Determine the (X, Y) coordinate at the center of the cell enclosing the given text.  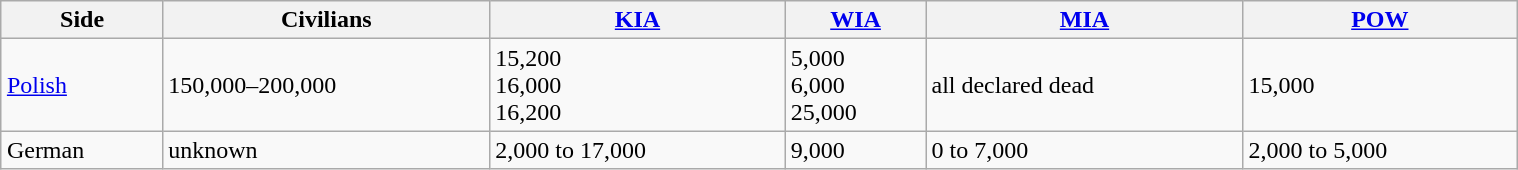
150,000–200,000 (326, 85)
2,000 to 17,000 (638, 150)
WIA (856, 20)
unknown (326, 150)
all declared dead (1084, 85)
15,20016,00016,200 (638, 85)
Polish (82, 85)
POW (1380, 20)
German (82, 150)
0 to 7,000 (1084, 150)
2,000 to 5,000 (1380, 150)
MIA (1084, 20)
9,000 (856, 150)
Civilians (326, 20)
KIA (638, 20)
Side (82, 20)
15,000 (1380, 85)
5,0006,00025,000 (856, 85)
